From the cell containing the given text, extract its center point as (x, y) coordinate. 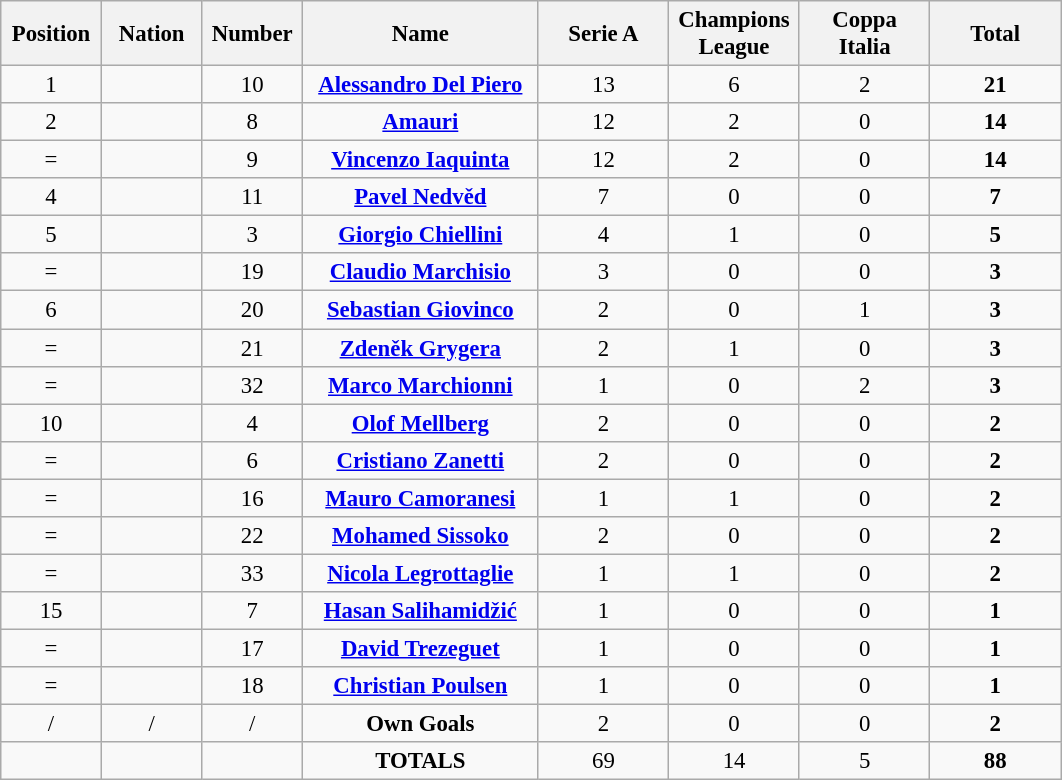
9 (252, 160)
Number (252, 34)
David Trezeguet (421, 648)
16 (252, 498)
22 (252, 536)
Champions League (734, 34)
Mohamed Sissoko (421, 536)
Sebastian Giovinco (421, 310)
17 (252, 648)
18 (252, 686)
Name (421, 34)
8 (252, 122)
20 (252, 310)
Coppa Italia (864, 34)
Zdeněk Grygera (421, 348)
88 (996, 761)
13 (604, 85)
Giorgio Chiellini (421, 235)
33 (252, 573)
32 (252, 385)
Own Goals (421, 724)
Nation (152, 34)
Nicola Legrottaglie (421, 573)
69 (604, 761)
Vincenzo Iaquinta (421, 160)
15 (52, 611)
Cristiano Zanetti (421, 460)
Serie A (604, 34)
Position (52, 34)
Hasan Salihamidžić (421, 611)
TOTALS (421, 761)
Mauro Camoranesi (421, 498)
Alessandro Del Piero (421, 85)
Claudio Marchisio (421, 273)
11 (252, 197)
Total (996, 34)
Pavel Nedvěd (421, 197)
Christian Poulsen (421, 686)
Amauri (421, 122)
19 (252, 273)
Olof Mellberg (421, 423)
Marco Marchionni (421, 385)
